Scan for the cell matching the given text and deliver its [x, y] coordinate at center. 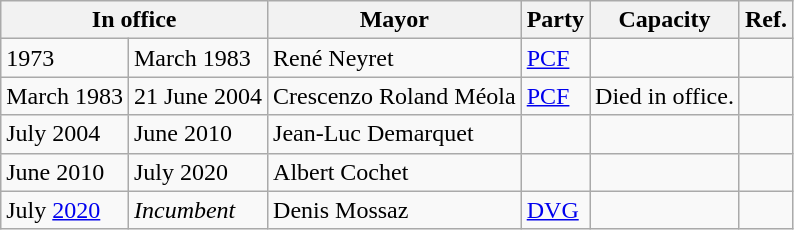
Denis Mossaz [395, 210]
Capacity [665, 20]
Jean-Luc Demarquet [395, 134]
DVG [555, 210]
René Neyret [395, 58]
Died in office. [665, 96]
Ref. [766, 20]
Incumbent [198, 210]
Albert Cochet [395, 172]
In office [134, 20]
1973 [65, 58]
Mayor [395, 20]
Party [555, 20]
21 June 2004 [198, 96]
July 2004 [65, 134]
Crescenzo Roland Méola [395, 96]
